Extract the (x, y) coordinate from the center of the cell holding the provided text.  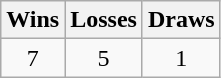
7 (33, 58)
Losses (104, 20)
1 (181, 58)
Wins (33, 20)
5 (104, 58)
Draws (181, 20)
